Determine the (x, y) coordinate at the center of the cell enclosing the given text.  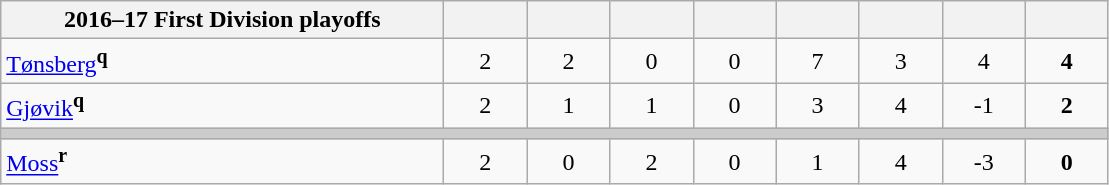
Tønsbergq (222, 62)
7 (818, 62)
-3 (984, 162)
-1 (984, 106)
Mossr (222, 162)
Gjøvikq (222, 106)
2016–17 First Division playoffs (222, 20)
